Scan for the cell matching the given text and deliver its (X, Y) coordinate at center. 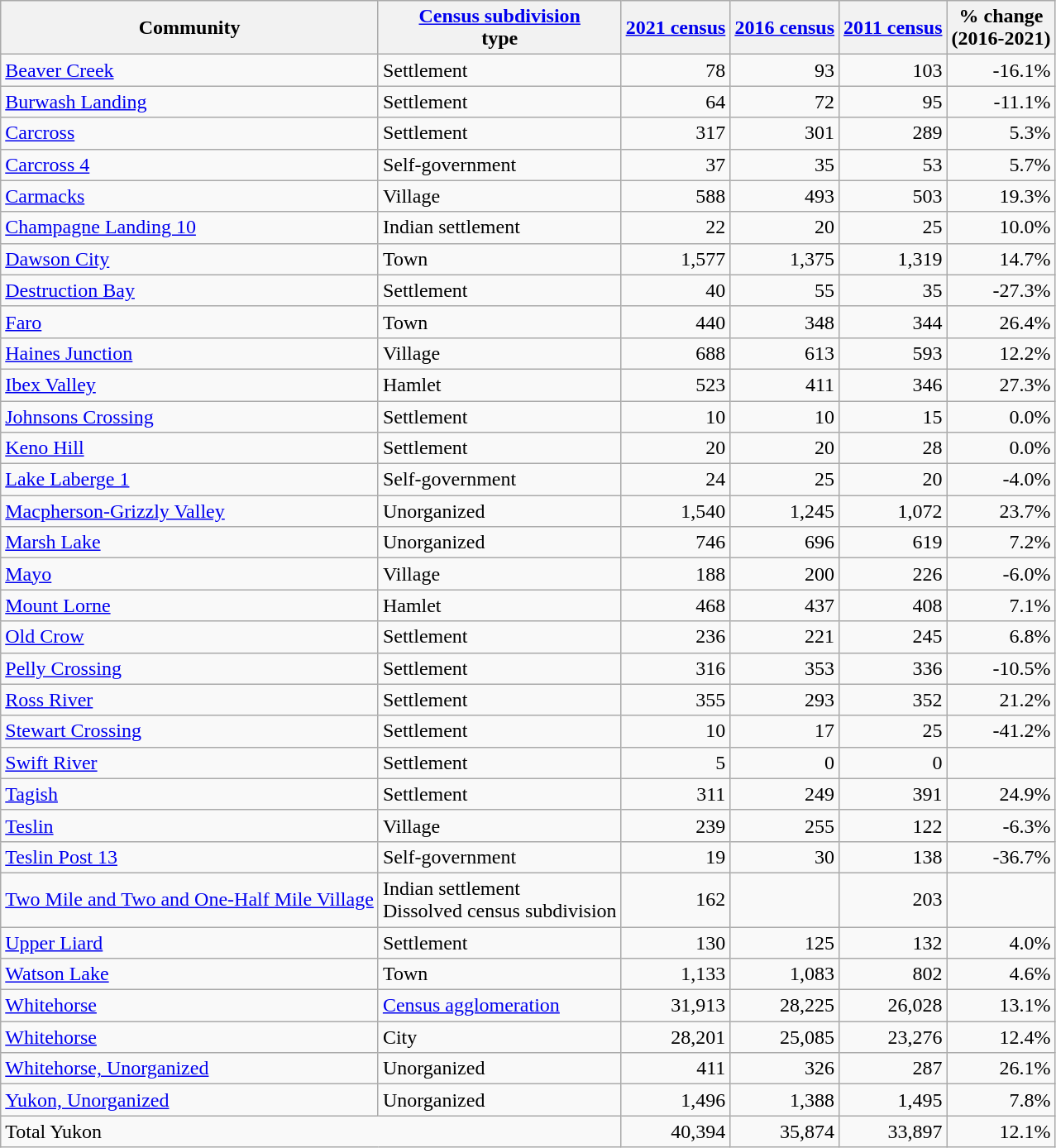
Stewart Crossing (190, 731)
200 (785, 574)
122 (893, 825)
Yukon, Unorganized (190, 1100)
249 (785, 794)
Community (190, 28)
40 (676, 290)
103 (893, 70)
353 (785, 668)
-4.0% (1001, 480)
5.3% (1001, 133)
2021 census (676, 28)
Swift River (190, 763)
Mayo (190, 574)
440 (676, 322)
1,245 (785, 511)
26.4% (1001, 322)
138 (893, 857)
468 (676, 605)
619 (893, 543)
Champagne Landing 10 (190, 227)
37 (676, 165)
23.7% (1001, 511)
31,913 (676, 1006)
326 (785, 1069)
245 (893, 637)
Watson Lake (190, 974)
Teslin Post 13 (190, 857)
355 (676, 700)
26,028 (893, 1006)
593 (893, 353)
293 (785, 700)
7.1% (1001, 605)
Teslin (190, 825)
Dawson City (190, 259)
-6.3% (1001, 825)
348 (785, 322)
289 (893, 133)
Johnsons Crossing (190, 416)
28 (893, 448)
14.7% (1001, 259)
Old Crow (190, 637)
7.8% (1001, 1100)
28,225 (785, 1006)
523 (676, 385)
93 (785, 70)
493 (785, 196)
40,394 (676, 1131)
287 (893, 1069)
1,577 (676, 259)
130 (676, 942)
15 (893, 416)
-41.2% (1001, 731)
1,496 (676, 1100)
Indian settlement (499, 227)
53 (893, 165)
588 (676, 196)
26.1% (1001, 1069)
311 (676, 794)
408 (893, 605)
35,874 (785, 1131)
19 (676, 857)
72 (785, 102)
391 (893, 794)
7.2% (1001, 543)
437 (785, 605)
Census subdivisiontype (499, 28)
Keno Hill (190, 448)
19.3% (1001, 196)
2016 census (785, 28)
12.4% (1001, 1037)
1,375 (785, 259)
5.7% (1001, 165)
17 (785, 731)
Destruction Bay (190, 290)
336 (893, 668)
12.1% (1001, 1131)
Faro (190, 322)
Pelly Crossing (190, 668)
Carcross (190, 133)
1,319 (893, 259)
1,540 (676, 511)
Indian settlementDissolved census subdivision (499, 900)
64 (676, 102)
25,085 (785, 1037)
Ibex Valley (190, 385)
Ross River (190, 700)
Haines Junction (190, 353)
203 (893, 900)
613 (785, 353)
Two Mile and Two and One-Half Mile Village (190, 900)
162 (676, 900)
221 (785, 637)
1,388 (785, 1100)
Lake Laberge 1 (190, 480)
Upper Liard (190, 942)
6.8% (1001, 637)
-6.0% (1001, 574)
802 (893, 974)
Whitehorse, Unorganized (190, 1069)
Mount Lorne (190, 605)
95 (893, 102)
33,897 (893, 1131)
352 (893, 700)
-11.1% (1001, 102)
688 (676, 353)
226 (893, 574)
23,276 (893, 1037)
27.3% (1001, 385)
4.0% (1001, 942)
344 (893, 322)
4.6% (1001, 974)
Beaver Creek (190, 70)
132 (893, 942)
-10.5% (1001, 668)
317 (676, 133)
55 (785, 290)
316 (676, 668)
Burwash Landing (190, 102)
78 (676, 70)
Tagish (190, 794)
1,072 (893, 511)
346 (893, 385)
301 (785, 133)
746 (676, 543)
Marsh Lake (190, 543)
Macpherson-Grizzly Valley (190, 511)
1,495 (893, 1100)
1,133 (676, 974)
22 (676, 227)
28,201 (676, 1037)
-27.3% (1001, 290)
2011 census (893, 28)
24.9% (1001, 794)
24 (676, 480)
Total Yukon (311, 1131)
21.2% (1001, 700)
-16.1% (1001, 70)
255 (785, 825)
-36.7% (1001, 857)
125 (785, 942)
503 (893, 196)
City (499, 1037)
% change(2016-2021) (1001, 28)
188 (676, 574)
236 (676, 637)
Carcross 4 (190, 165)
10.0% (1001, 227)
12.2% (1001, 353)
696 (785, 543)
239 (676, 825)
30 (785, 857)
Census agglomeration (499, 1006)
Carmacks (190, 196)
13.1% (1001, 1006)
1,083 (785, 974)
5 (676, 763)
